Locate the cell with the specified text and output its [x, y] center coordinate. 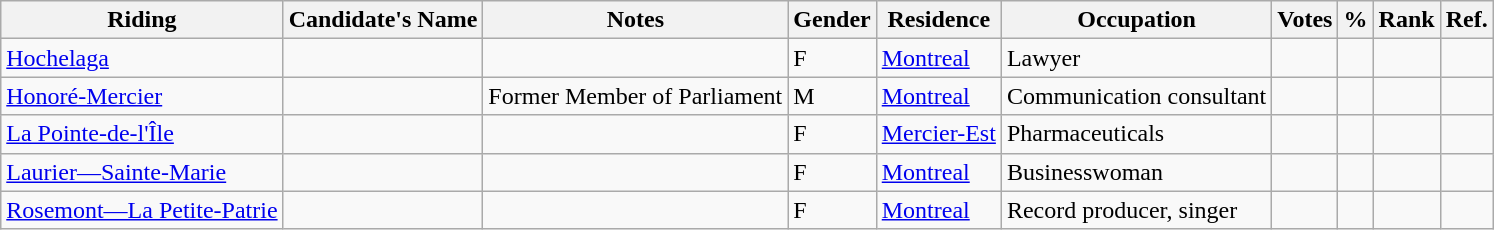
Ref. [1466, 20]
Notes [636, 20]
Rosemont—La Petite-Patrie [142, 210]
Communication consultant [1136, 96]
M [832, 96]
Lawyer [1136, 58]
Rank [1406, 20]
Honoré-Mercier [142, 96]
Riding [142, 20]
Businesswoman [1136, 172]
Hochelaga [142, 58]
Laurier—Sainte-Marie [142, 172]
Occupation [1136, 20]
% [1356, 20]
Votes [1305, 20]
Former Member of Parliament [636, 96]
La Pointe-de-l'Île [142, 134]
Candidate's Name [383, 20]
Mercier-Est [938, 134]
Residence [938, 20]
Pharmaceuticals [1136, 134]
Record producer, singer [1136, 210]
Gender [832, 20]
